Search for the cell housing the specified text and yield its (X, Y) center coordinate. 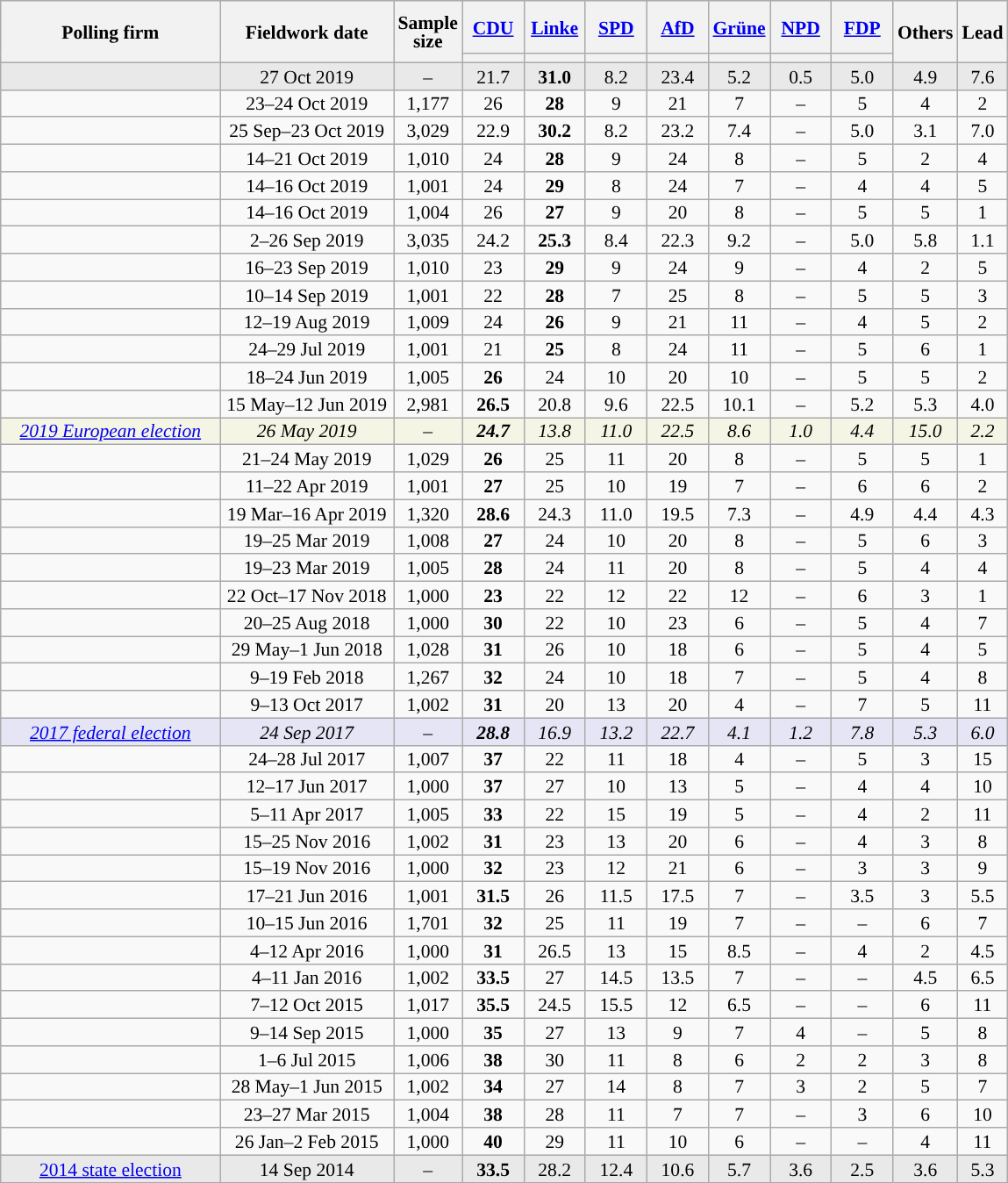
1,006 (427, 1060)
24–28 Jul 2017 (307, 758)
6.0 (983, 732)
15.5 (616, 1006)
40 (493, 1141)
1.2 (801, 732)
28.2 (554, 1169)
3,035 (427, 240)
23–27 Mar 2015 (307, 1115)
8.4 (616, 240)
30.2 (554, 132)
2.5 (862, 1169)
31.0 (554, 75)
23–24 Oct 2019 (307, 104)
12–19 Aug 2019 (307, 321)
7.3 (739, 513)
4–12 Apr 2016 (307, 950)
23.2 (677, 132)
1,177 (427, 104)
Grüne (739, 27)
12.4 (616, 1169)
7.6 (983, 75)
19 Mar–16 Apr 2019 (307, 513)
18–24 Jun 2019 (307, 377)
AfD (677, 27)
9–14 Sep 2015 (307, 1032)
11–22 Apr 2019 (307, 486)
2017 federal election (111, 732)
25.3 (554, 240)
1,009 (427, 321)
35 (493, 1032)
19–23 Mar 2019 (307, 569)
20–25 Aug 2018 (307, 623)
12–17 Jun 2017 (307, 786)
1.1 (983, 240)
Samplesize (427, 32)
15.0 (926, 432)
28.6 (493, 513)
1,029 (427, 458)
7.8 (862, 732)
16–23 Sep 2019 (307, 267)
15 May–12 Jun 2019 (307, 404)
14.5 (616, 978)
3,029 (427, 132)
7–12 Oct 2015 (307, 1006)
Linke (554, 27)
1,028 (427, 649)
5–11 Apr 2017 (307, 814)
2019 European election (111, 432)
Lead (983, 32)
10.1 (739, 404)
22.9 (493, 132)
1,007 (427, 758)
1,267 (427, 678)
8.6 (739, 432)
9.2 (739, 240)
8.5 (739, 950)
9–19 Feb 2018 (307, 678)
15–25 Nov 2016 (307, 841)
Polling firm (111, 32)
0.5 (801, 75)
22.7 (677, 732)
Others (926, 32)
3.1 (926, 132)
10.6 (677, 1169)
9–13 Oct 2017 (307, 704)
20.8 (554, 404)
9.6 (616, 404)
14 Sep 2014 (307, 1169)
10–15 Jun 2016 (307, 923)
4.1 (739, 732)
25 Sep–23 Oct 2019 (307, 132)
5.7 (739, 1169)
15–19 Nov 2016 (307, 869)
11.5 (616, 895)
2,981 (427, 404)
31.5 (493, 895)
10–14 Sep 2019 (307, 295)
24.3 (554, 513)
21.7 (493, 75)
4.3 (983, 513)
7.0 (983, 132)
2–26 Sep 2019 (307, 240)
17–21 Jun 2016 (307, 895)
2014 state election (111, 1169)
35.5 (493, 1006)
4.0 (983, 404)
17.5 (677, 895)
24.2 (493, 240)
28 May–1 Jun 2015 (307, 1086)
1.0 (801, 432)
19–25 Mar 2019 (307, 541)
5.5 (983, 895)
1,701 (427, 923)
5.8 (926, 240)
7.4 (739, 132)
4–11 Jan 2016 (307, 978)
13.2 (616, 732)
24 Sep 2017 (307, 732)
FDP (862, 27)
22.3 (677, 240)
22 Oct–17 Nov 2018 (307, 595)
16.9 (554, 732)
19.5 (677, 513)
24.5 (554, 1006)
2.2 (983, 432)
24–29 Jul 2019 (307, 349)
14–21 Oct 2019 (307, 158)
13.8 (554, 432)
26 May 2019 (307, 432)
SPD (616, 27)
14 (616, 1086)
26 Jan–2 Feb 2015 (307, 1141)
34 (493, 1086)
1,008 (427, 541)
27 Oct 2019 (307, 75)
Fieldwork date (307, 32)
NPD (801, 27)
1–6 Jul 2015 (307, 1060)
3.5 (862, 895)
21–24 May 2019 (307, 458)
28.8 (493, 732)
33 (493, 814)
23.4 (677, 75)
CDU (493, 27)
24.7 (493, 432)
13.5 (677, 978)
29 May–1 Jun 2018 (307, 649)
1,017 (427, 1006)
1,320 (427, 513)
